Find where the given text appears and provide that cell's center as (x, y) coordinate. 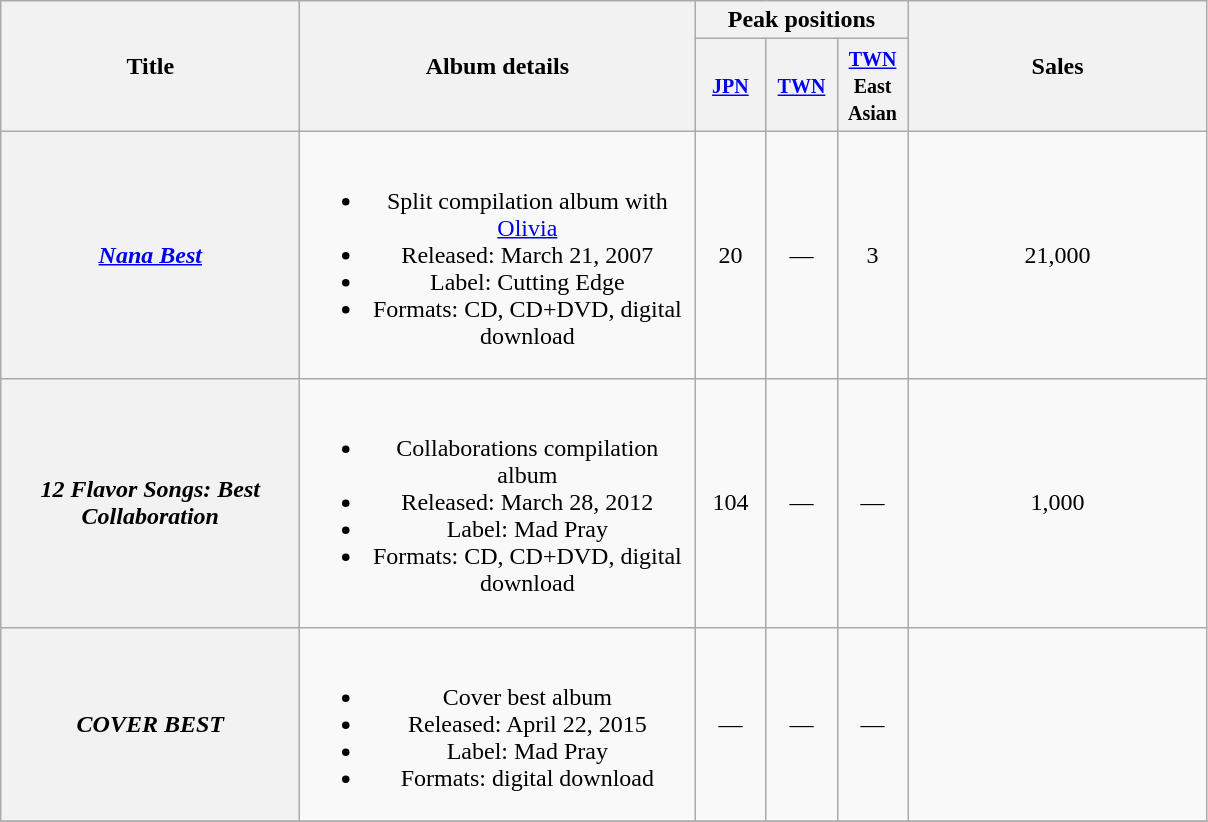
TWN East Asian (872, 85)
1,000 (1058, 503)
Cover best albumReleased: April 22, 2015Label: Mad PrayFormats: digital download (498, 724)
TWN (802, 85)
Nana Best (150, 255)
21,000 (1058, 255)
Collaborations compilation albumReleased: March 28, 2012Label: Mad PrayFormats: CD, CD+DVD, digital download (498, 503)
104 (730, 503)
Album details (498, 66)
20 (730, 255)
Split compilation album with OliviaReleased: March 21, 2007Label: Cutting EdgeFormats: CD, CD+DVD, digital download (498, 255)
Peak positions (802, 20)
12 Flavor Songs: Best Collaboration (150, 503)
JPN (730, 85)
Sales (1058, 66)
Title (150, 66)
COVER BEST (150, 724)
3 (872, 255)
